Detect which cell encompasses the target text, then output its (x, y) center coordinate. 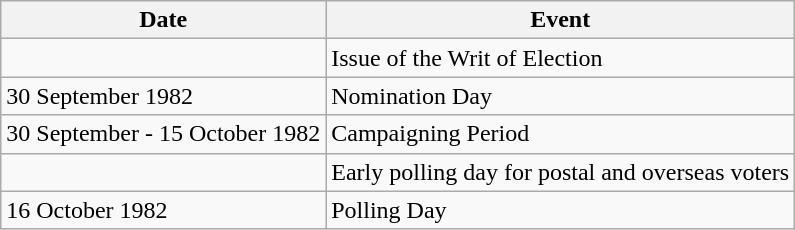
30 September 1982 (164, 96)
Issue of the Writ of Election (560, 58)
Campaigning Period (560, 134)
Polling Day (560, 210)
Date (164, 20)
16 October 1982 (164, 210)
Nomination Day (560, 96)
Early polling day for postal and overseas voters (560, 172)
30 September - 15 October 1982 (164, 134)
Event (560, 20)
